Extract the (x, y) coordinate from the center of the cell holding the provided text.  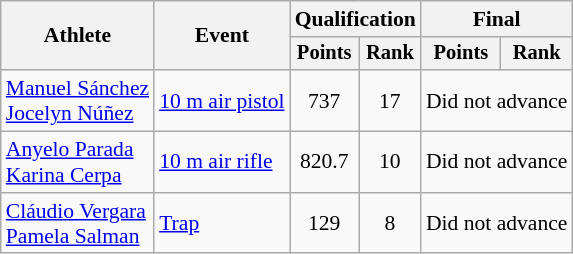
17 (390, 100)
Qualification (356, 19)
10 m air pistol (222, 100)
129 (324, 224)
820.7 (324, 162)
Final (497, 19)
Athlete (78, 36)
10 m air rifle (222, 162)
8 (390, 224)
Anyelo ParadaKarina Cerpa (78, 162)
Trap (222, 224)
Manuel SánchezJocelyn Núñez (78, 100)
10 (390, 162)
737 (324, 100)
Event (222, 36)
Cláudio VergaraPamela Salman (78, 224)
